Detect which cell encompasses the target text, then output its [X, Y] center coordinate. 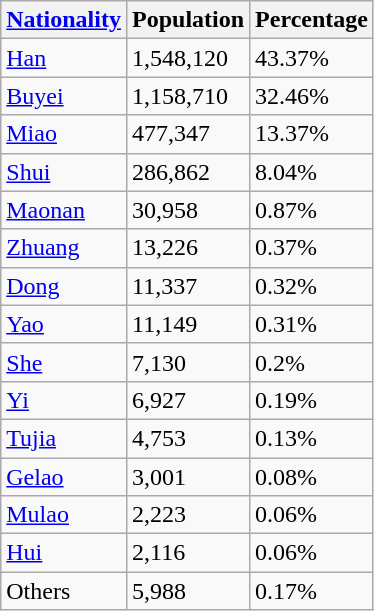
477,347 [188, 134]
Shui [64, 172]
Population [188, 20]
Yi [64, 400]
0.2% [312, 362]
2,116 [188, 553]
0.19% [312, 400]
0.08% [312, 477]
Mulao [64, 515]
5,988 [188, 591]
30,958 [188, 210]
Yao [64, 324]
13.37% [312, 134]
4,753 [188, 438]
Nationality [64, 20]
Miao [64, 134]
0.17% [312, 591]
0.87% [312, 210]
0.13% [312, 438]
0.31% [312, 324]
8.04% [312, 172]
11,337 [188, 286]
286,862 [188, 172]
Percentage [312, 20]
6,927 [188, 400]
3,001 [188, 477]
11,149 [188, 324]
0.32% [312, 286]
Tujia [64, 438]
Zhuang [64, 248]
Others [64, 591]
43.37% [312, 58]
Buyei [64, 96]
0.37% [312, 248]
13,226 [188, 248]
32.46% [312, 96]
Hui [64, 553]
Maonan [64, 210]
She [64, 362]
2,223 [188, 515]
Han [64, 58]
1,158,710 [188, 96]
Gelao [64, 477]
1,548,120 [188, 58]
Dong [64, 286]
7,130 [188, 362]
